Detect which cell encompasses the target text, then output its [X, Y] center coordinate. 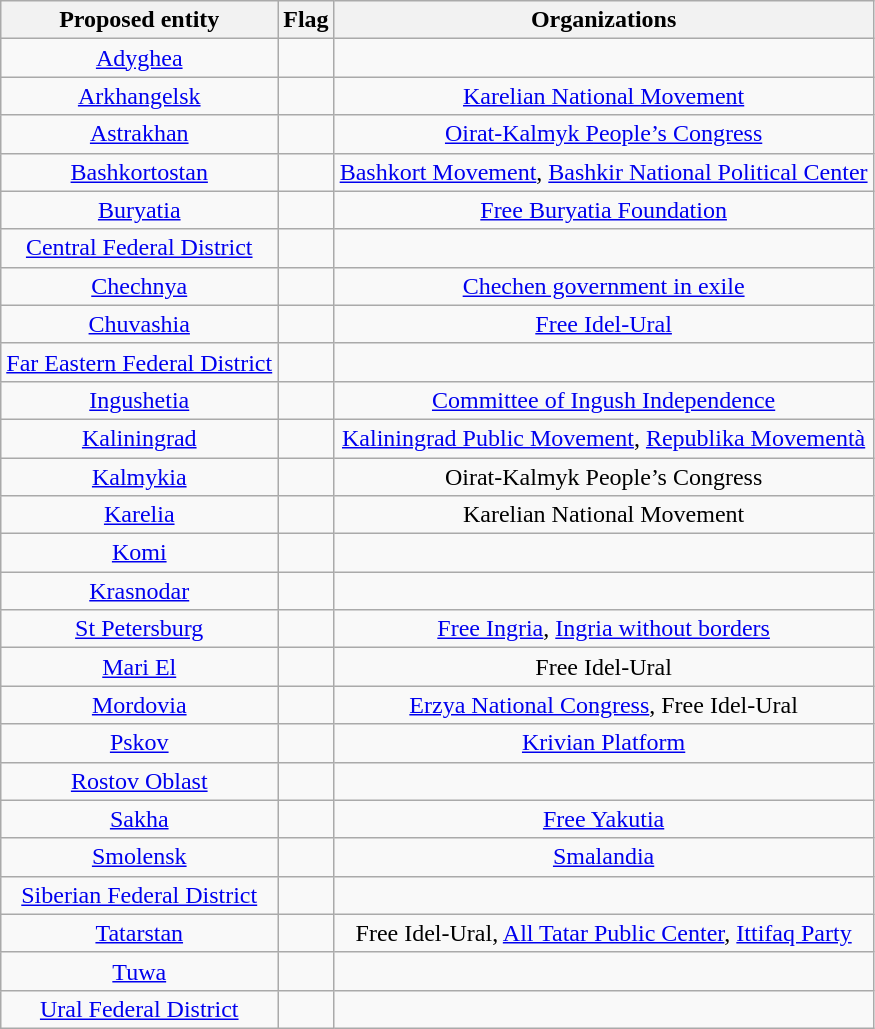
Central Federal District [140, 248]
Free Yakutia [604, 819]
Free Idel-Ural, All Tatar Public Center, Ittifaq Party [604, 933]
Organizations [604, 20]
Free Ingria, Ingria without borders [604, 629]
Krivian Platform [604, 743]
Pskov [140, 743]
Chechen government in exile [604, 286]
Ural Federal District [140, 1009]
Flag [306, 20]
Buryatia [140, 210]
Kaliningrad [140, 438]
Adyghea [140, 58]
Bashkort Movement, Bashkir National Political Center [604, 172]
Kalmykia [140, 477]
Krasnodar [140, 591]
Karelia [140, 515]
Committee of Ingush Independence [604, 400]
Astrakhan [140, 134]
Kaliningrad Public Movement, Republika Movementà [604, 438]
Arkhangelsk [140, 96]
Erzya National Congress, Free Idel-Ural [604, 705]
Mordovia [140, 705]
Far Eastern Federal District [140, 362]
St Petersburg [140, 629]
Siberian Federal District [140, 895]
Chuvashia [140, 324]
Proposed entity [140, 20]
Smalandia [604, 857]
Tuwa [140, 971]
Komi [140, 553]
Smolensk [140, 857]
Tatarstan [140, 933]
Chechnya [140, 286]
Bashkortostan [140, 172]
Rostov Oblast [140, 781]
Ingushetia [140, 400]
Mari El [140, 667]
Free Buryatia Foundation [604, 210]
Sakha [140, 819]
